Determine the (x, y) coordinate at the center of the cell enclosing the given text.  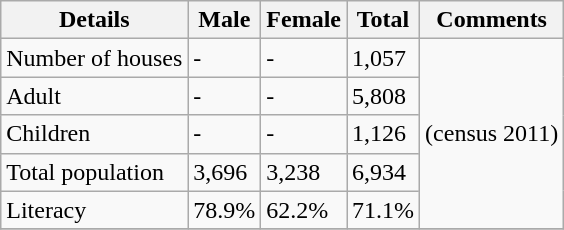
Adult (94, 96)
1,057 (384, 58)
Male (224, 20)
71.1% (384, 210)
62.2% (304, 210)
Children (94, 134)
3,696 (224, 172)
6,934 (384, 172)
Female (304, 20)
Literacy (94, 210)
Total (384, 20)
Number of houses (94, 58)
Details (94, 20)
Comments (492, 20)
78.9% (224, 210)
Total population (94, 172)
5,808 (384, 96)
(census 2011) (492, 134)
3,238 (304, 172)
1,126 (384, 134)
